Capture the cell that displays the provided text and extract its [X, Y] central coordinate. 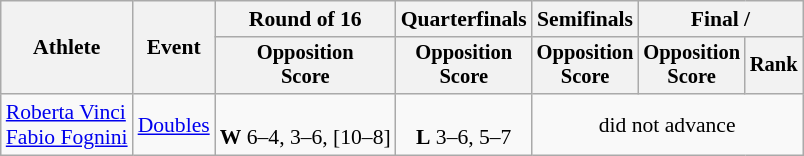
Roberta VinciFabio Fognini [67, 124]
did not advance [668, 124]
Doubles [174, 124]
L 3–6, 5–7 [464, 124]
Event [174, 48]
Semifinals [586, 19]
Quarterfinals [464, 19]
Final / [720, 19]
Round of 16 [306, 19]
Rank [774, 66]
Athlete [67, 48]
W 6–4, 3–6, [10–8] [306, 124]
